Return the (x, y) coordinate for the center point of the cell that contains the specified text.  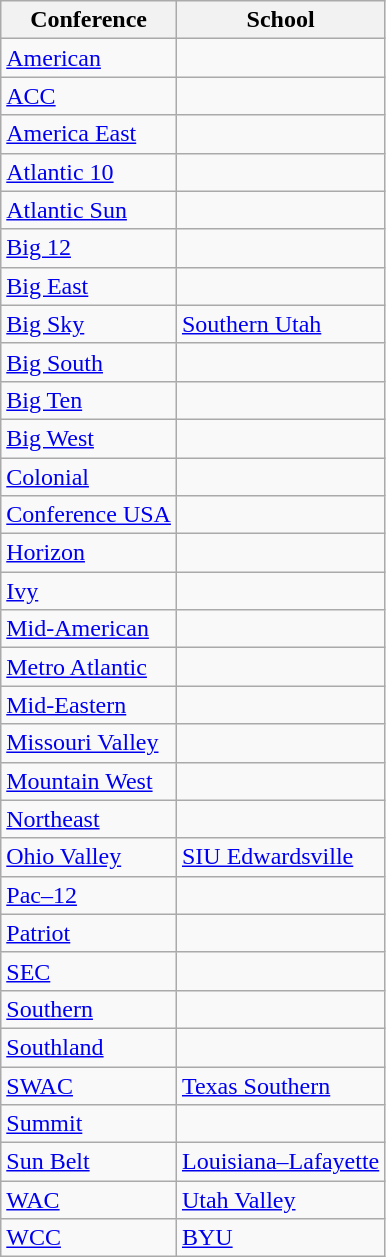
Mountain West (89, 781)
Sun Belt (89, 1162)
SEC (89, 971)
Missouri Valley (89, 743)
Atlantic Sun (89, 210)
Big West (89, 438)
Big South (89, 362)
Metro Atlantic (89, 667)
Big East (89, 286)
Mid-Eastern (89, 705)
Conference USA (89, 515)
Summit (89, 1124)
ACC (89, 96)
America East (89, 134)
Colonial (89, 477)
Louisiana–Lafayette (280, 1162)
Utah Valley (280, 1200)
Big 12 (89, 248)
Big Sky (89, 324)
Conference (89, 20)
Ohio Valley (89, 857)
WCC (89, 1238)
Horizon (89, 553)
WAC (89, 1200)
SWAC (89, 1085)
Ivy (89, 591)
American (89, 58)
SIU Edwardsville (280, 857)
Texas Southern (280, 1085)
Southland (89, 1047)
Big Ten (89, 400)
BYU (280, 1238)
Patriot (89, 933)
Southern Utah (280, 324)
Southern (89, 1009)
Northeast (89, 819)
Atlantic 10 (89, 172)
Pac–12 (89, 895)
Mid-American (89, 629)
School (280, 20)
